Identify which cell holds the provided text, then report its (x, y) central coordinate. 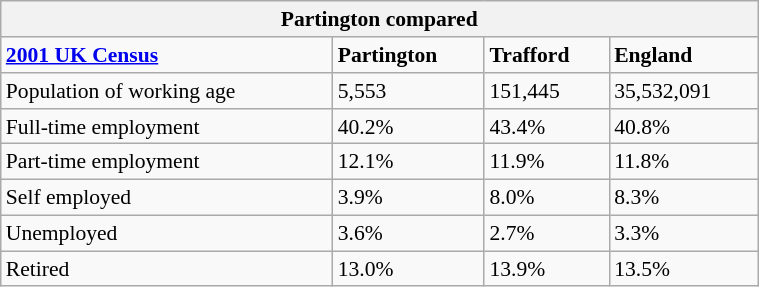
Partington compared (380, 19)
40.2% (409, 126)
England (684, 55)
13.9% (546, 269)
Full-time employment (167, 126)
11.8% (684, 162)
Trafford (546, 55)
11.9% (546, 162)
3.3% (684, 233)
Population of working age (167, 91)
2.7% (546, 233)
3.6% (409, 233)
40.8% (684, 126)
8.3% (684, 197)
3.9% (409, 197)
Self employed (167, 197)
151,445 (546, 91)
43.4% (546, 126)
Part-time employment (167, 162)
13.5% (684, 269)
Retired (167, 269)
8.0% (546, 197)
Partington (409, 55)
5,553 (409, 91)
13.0% (409, 269)
12.1% (409, 162)
Unemployed (167, 233)
35,532,091 (684, 91)
2001 UK Census (167, 55)
